For the text-containing cell, return its midpoint in (x, y) coordinate format. 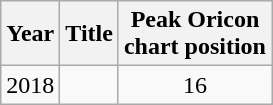
2018 (30, 85)
Title (90, 34)
Peak Oriconchart position (194, 34)
16 (194, 85)
Year (30, 34)
